Return the [x, y] coordinate for the center point of the cell that contains the specified text.  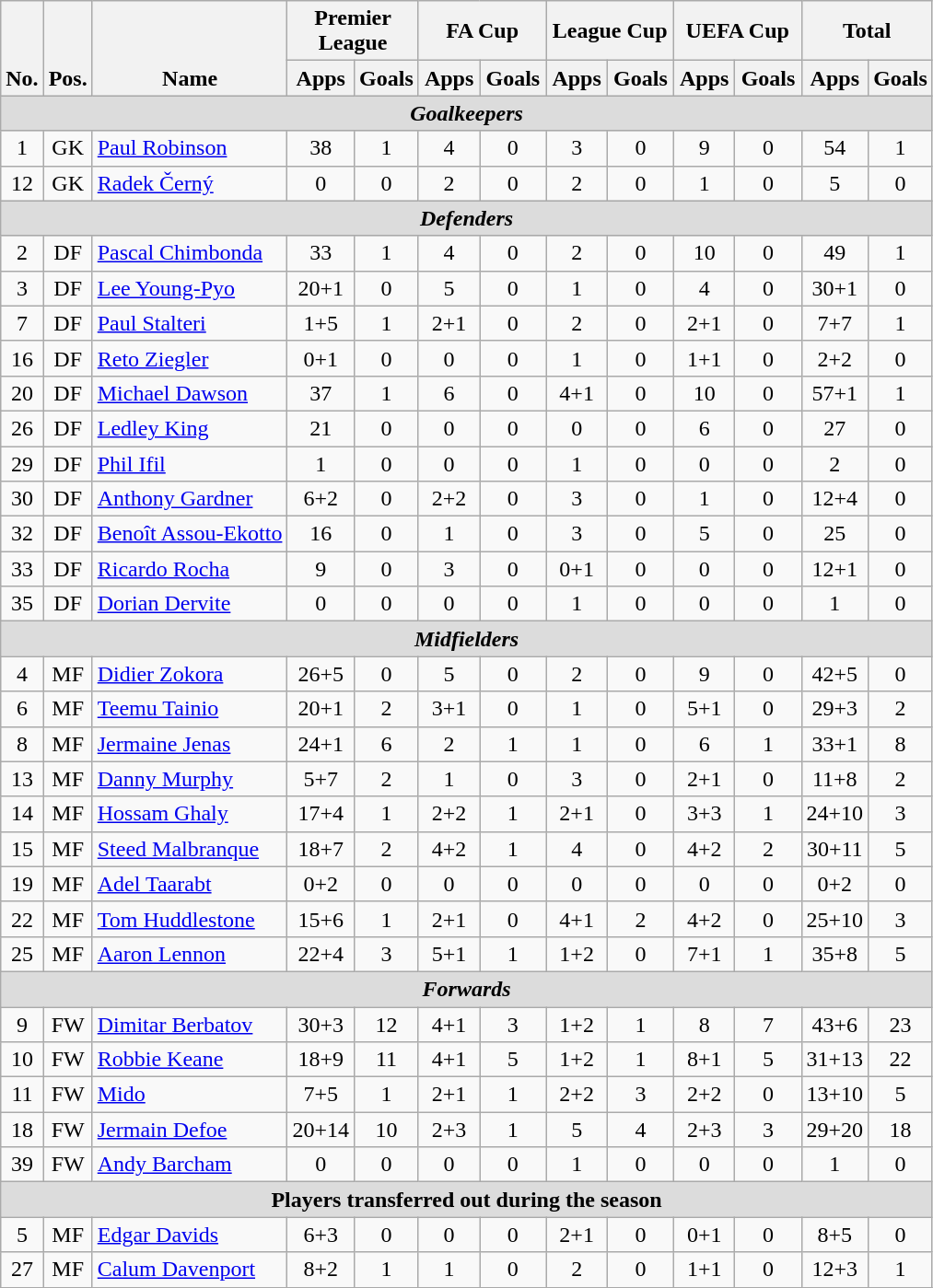
Steed Malbranque [190, 849]
Aaron Lennon [190, 954]
15+6 [321, 919]
Jermaine Jenas [190, 744]
Dimitar Berbatov [190, 1025]
UEFA Cup [737, 31]
29 [22, 463]
Teemu Tainio [190, 709]
38 [321, 148]
33+1 [834, 744]
30+1 [834, 288]
Paul Stalteri [190, 323]
30+11 [834, 849]
3+3 [704, 814]
Danny Murphy [190, 779]
43+6 [834, 1025]
54 [834, 148]
23 [901, 1025]
Total [867, 31]
FA Cup [483, 31]
8+5 [834, 1235]
Andy Barcham [190, 1165]
Forwards [467, 989]
31+13 [834, 1060]
13 [22, 779]
Edgar Davids [190, 1235]
25+10 [834, 919]
Goalkeepers [467, 113]
Players transferred out during the season [467, 1200]
20 [22, 393]
Hossam Ghaly [190, 814]
Michael Dawson [190, 393]
Phil Ifil [190, 463]
Name [190, 48]
57+1 [834, 393]
30 [22, 499]
Mido [190, 1095]
Paul Robinson [190, 148]
Premier League [353, 31]
League Cup [610, 31]
Defenders [467, 218]
Pos. [68, 48]
49 [834, 253]
1+5 [321, 323]
18+7 [321, 849]
22+4 [321, 954]
Tom Huddlestone [190, 919]
Robbie Keane [190, 1060]
29+20 [834, 1130]
19 [22, 884]
Pascal Chimbonda [190, 253]
Benoît Assou-Ekotto [190, 534]
Dorian Dervite [190, 604]
Radek Černý [190, 183]
Adel Taarabt [190, 884]
35 [22, 604]
39 [22, 1165]
Lee Young-Pyo [190, 288]
12+4 [834, 499]
26+5 [321, 674]
13+10 [834, 1095]
No. [22, 48]
29+3 [834, 709]
Midfielders [467, 639]
42+5 [834, 674]
15 [22, 849]
20+14 [321, 1130]
5+7 [321, 779]
7+5 [321, 1095]
17+4 [321, 814]
21 [321, 428]
3+1 [449, 709]
8+2 [321, 1270]
Reto Ziegler [190, 358]
Ledley King [190, 428]
12+3 [834, 1270]
11+8 [834, 779]
35+8 [834, 954]
30+3 [321, 1025]
Anthony Gardner [190, 499]
12+1 [834, 569]
Didier Zokora [190, 674]
6+3 [321, 1235]
14 [22, 814]
37 [321, 393]
24+1 [321, 744]
6+2 [321, 499]
24+10 [834, 814]
18+9 [321, 1060]
26 [22, 428]
7+7 [834, 323]
Ricardo Rocha [190, 569]
Calum Davenport [190, 1270]
7+1 [704, 954]
Jermain Defoe [190, 1130]
8+1 [704, 1060]
32 [22, 534]
